Search for the cell housing the specified text and yield its (x, y) center coordinate. 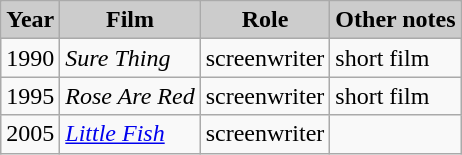
Film (130, 20)
Year (30, 20)
1990 (30, 58)
Rose Are Red (130, 96)
Role (265, 20)
Other notes (396, 20)
2005 (30, 134)
1995 (30, 96)
Sure Thing (130, 58)
Little Fish (130, 134)
